Capture the cell that displays the provided text and extract its (X, Y) central coordinate. 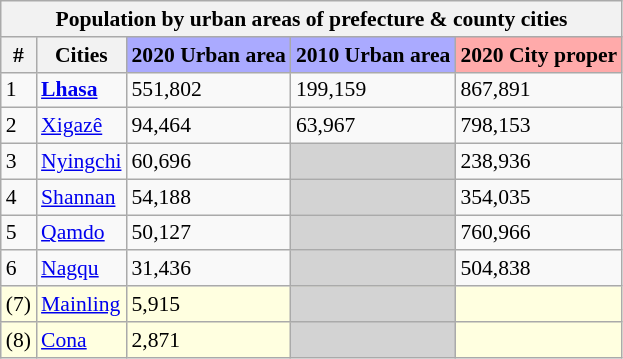
1 (18, 90)
Mainling (81, 304)
2020 City proper (538, 55)
Nyingchi (81, 162)
6 (18, 269)
Xigazê (81, 126)
54,188 (209, 197)
551,802 (209, 90)
31,436 (209, 269)
60,696 (209, 162)
Lhasa (81, 90)
2020 Urban area (209, 55)
354,035 (538, 197)
3 (18, 162)
Cities (81, 55)
63,967 (373, 126)
(8) (18, 340)
Nagqu (81, 269)
# (18, 55)
238,936 (538, 162)
867,891 (538, 90)
798,153 (538, 126)
94,464 (209, 126)
760,966 (538, 233)
Shannan (81, 197)
5 (18, 233)
4 (18, 197)
Qamdo (81, 233)
(7) (18, 304)
199,159 (373, 90)
2,871 (209, 340)
50,127 (209, 233)
Population by urban areas of prefecture & county cities (312, 19)
2010 Urban area (373, 55)
2 (18, 126)
504,838 (538, 269)
Cona (81, 340)
5,915 (209, 304)
